Extract the [x, y] coordinate from the center of the cell holding the provided text.  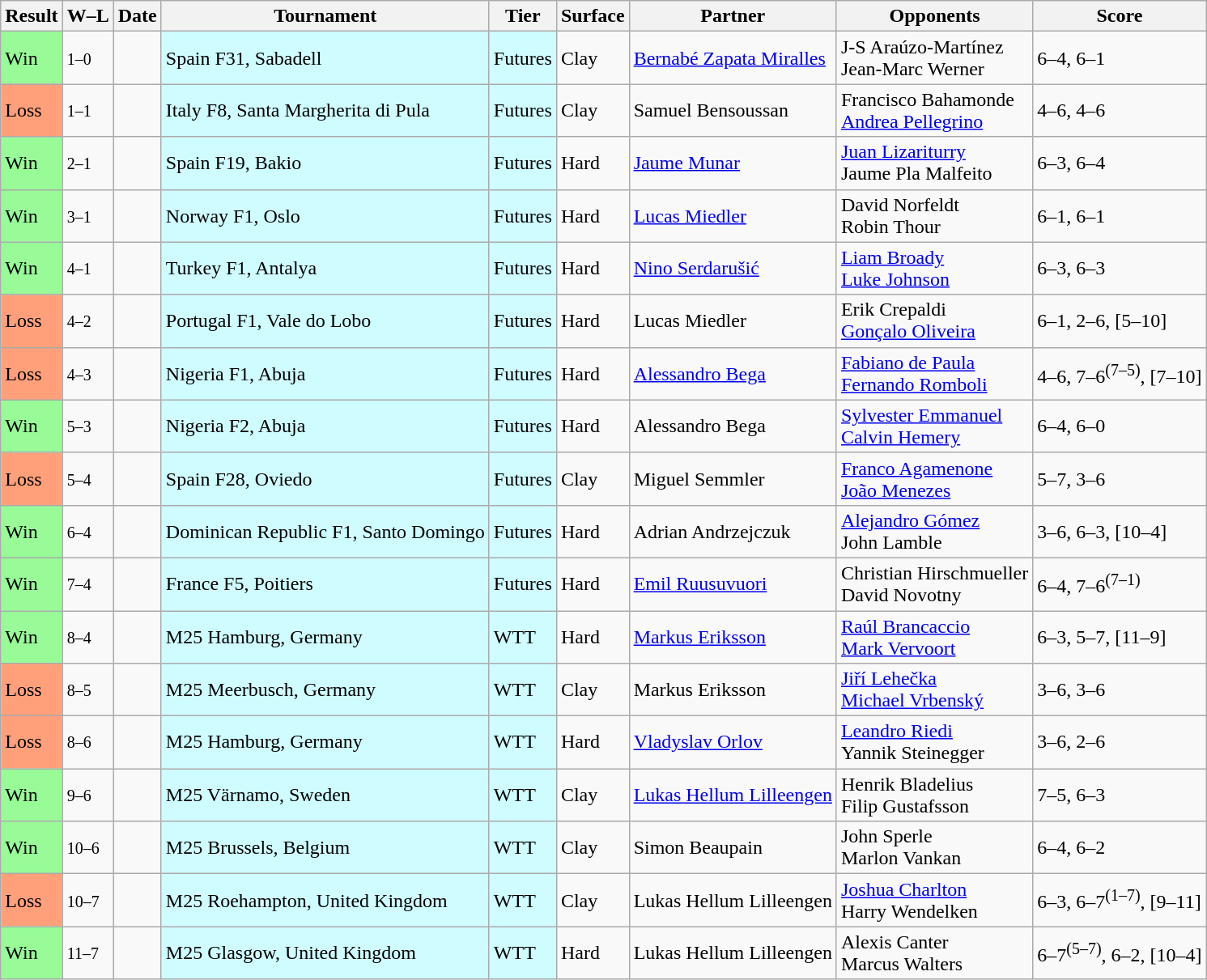
8–6 [87, 743]
6–4, 6–1 [1120, 58]
6–4, 6–2 [1120, 848]
7–5, 6–3 [1120, 795]
Sylvester Emmanuel Calvin Hemery [934, 426]
Portugal F1, Vale do Lobo [325, 320]
Spain F31, Sabadell [325, 58]
3–6, 6–3, [10–4] [1120, 531]
Fabiano de Paula Fernando Romboli [934, 374]
David Norfeldt Robin Thour [934, 215]
5–3 [87, 426]
8–4 [87, 636]
4–6, 4–6 [1120, 110]
6–4, 6–0 [1120, 426]
9–6 [87, 795]
Alejandro Gómez John Lamble [934, 531]
W–L [87, 16]
Spain F28, Oviedo [325, 479]
Italy F8, Santa Margherita di Pula [325, 110]
4–1 [87, 269]
10–6 [87, 848]
6–3, 5–7, [11–9] [1120, 636]
Turkey F1, Antalya [325, 269]
10–7 [87, 900]
6–4 [87, 531]
Bernabé Zapata Miralles [733, 58]
Tournament [325, 16]
Juan Lizariturry Jaume Pla Malfeito [934, 163]
Francisco Bahamonde Andrea Pellegrino [934, 110]
3–6, 2–6 [1120, 743]
6–4, 7–6(7–1) [1120, 584]
Simon Beaupain [733, 848]
Partner [733, 16]
Adrian Andrzejczuk [733, 531]
Date [138, 16]
Spain F19, Bakio [325, 163]
J-S Araúzo-Martínez Jean-Marc Werner [934, 58]
Nigeria F1, Abuja [325, 374]
1–0 [87, 58]
Emil Ruusuvuori [733, 584]
M25 Roehampton, United Kingdom [325, 900]
Liam Broady Luke Johnson [934, 269]
6–1, 2–6, [5–10] [1120, 320]
M25 Värnamo, Sweden [325, 795]
6–3, 6–3 [1120, 269]
Joshua Charlton Harry Wendelken [934, 900]
Dominican Republic F1, Santo Domingo [325, 531]
6–3, 6–7(1–7), [9–11] [1120, 900]
7–4 [87, 584]
Vladyslav Orlov [733, 743]
3–6, 3–6 [1120, 689]
Jaume Munar [733, 163]
4–3 [87, 374]
Surface [593, 16]
4–6, 7–6(7–5), [7–10] [1120, 374]
5–7, 3–6 [1120, 479]
4–2 [87, 320]
M25 Brussels, Belgium [325, 848]
Opponents [934, 16]
Raúl Brancaccio Mark Vervoort [934, 636]
3–1 [87, 215]
Erik Crepaldi Gonçalo Oliveira [934, 320]
8–5 [87, 689]
John Sperle Marlon Vankan [934, 848]
Norway F1, Oslo [325, 215]
Miguel Semmler [733, 479]
Nigeria F2, Abuja [325, 426]
M25 Glasgow, United Kingdom [325, 953]
Result [32, 16]
France F5, Poitiers [325, 584]
11–7 [87, 953]
Score [1120, 16]
Jiří Lehečka Michael Vrbenský [934, 689]
Samuel Bensoussan [733, 110]
Alexis Canter Marcus Walters [934, 953]
M25 Meerbusch, Germany [325, 689]
1–1 [87, 110]
Leandro Riedi Yannik Steinegger [934, 743]
6–1, 6–1 [1120, 215]
Henrik Bladelius Filip Gustafsson [934, 795]
Christian Hirschmueller David Novotny [934, 584]
6–3, 6–4 [1120, 163]
Nino Serdarušić [733, 269]
5–4 [87, 479]
6–7(5–7), 6–2, [10–4] [1120, 953]
Tier [523, 16]
Franco Agamenone João Menezes [934, 479]
2–1 [87, 163]
